Return [x, y] of the center of cell containing provided text 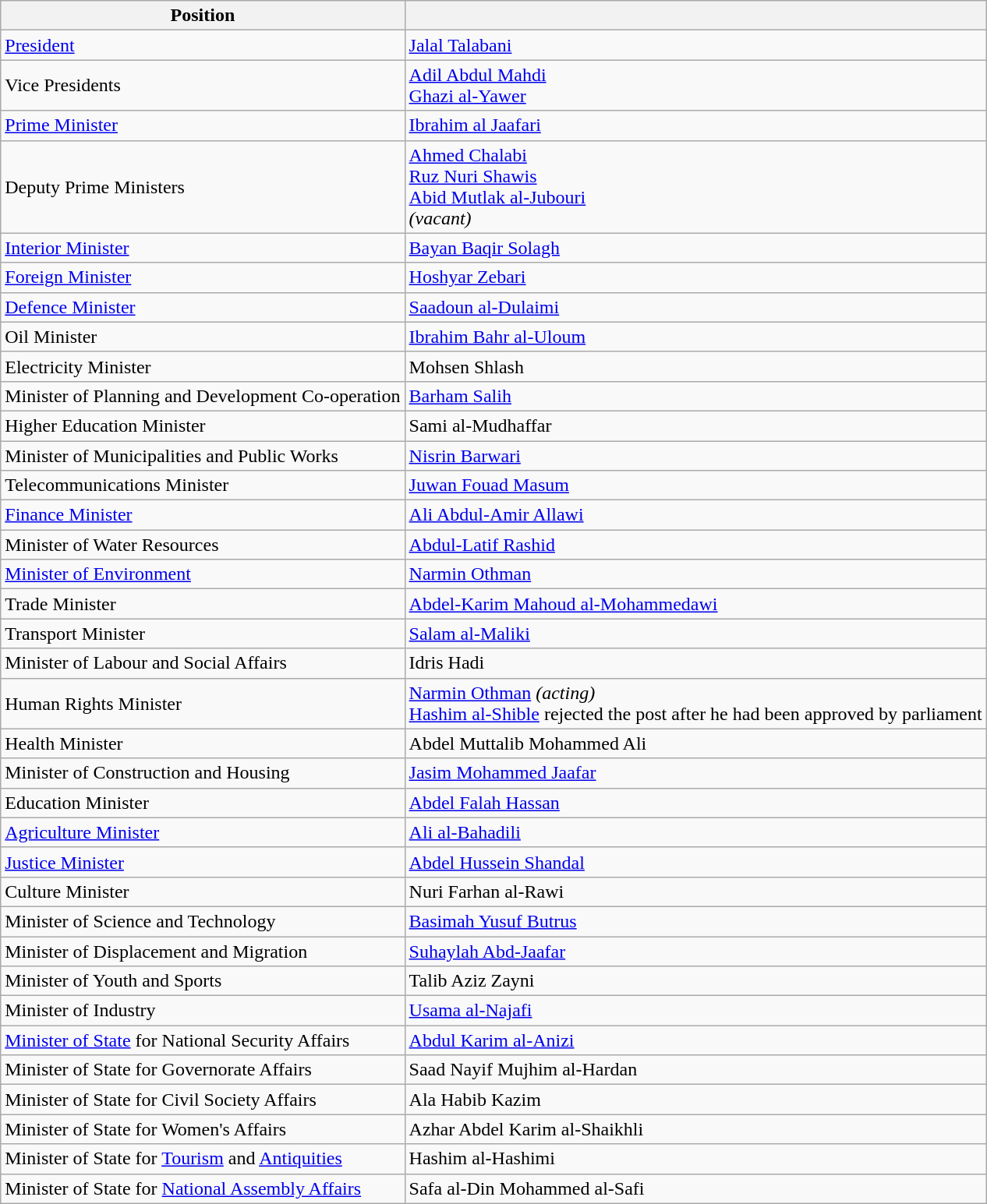
Jalal Talabani [695, 45]
Vice Presidents [203, 86]
Abdel-Karim Mahoud al-Mohammedawi [695, 604]
Electricity Minister [203, 366]
Minister of Water Resources [203, 545]
Culture Minister [203, 892]
Trade Minister [203, 604]
Minister of Industry [203, 1011]
Hashim al-Hashimi [695, 1159]
Narmin Othman (acting)Hashim al-Shible rejected the post after he had been approved by parliament [695, 703]
Abdel Muttalib Mohammed Ali [695, 743]
Barham Salih [695, 396]
Saad Nayif Mujhim al-Hardan [695, 1070]
Sami al-Mudhaffar [695, 425]
Minister of Construction and Housing [203, 773]
Defence Minister [203, 307]
Bayan Baqir Solagh [695, 248]
Minister of State for Governorate Affairs [203, 1070]
Education Minister [203, 803]
Oil Minister [203, 337]
Adil Abdul Mahdi Ghazi al-Yawer [695, 86]
Minister of Science and Technology [203, 921]
Hoshyar Zebari [695, 277]
Idris Hadi [695, 663]
Nisrin Barwari [695, 456]
Interior Minister [203, 248]
Mohsen Shlash [695, 366]
Basimah Yusuf Butrus [695, 921]
Agriculture Minister [203, 832]
Nuri Farhan al-Rawi [695, 892]
Minister of State for Women's Affairs [203, 1129]
Human Rights Minister [203, 703]
Minister of Municipalities and Public Works [203, 456]
Talib Aziz Zayni [695, 981]
Prime Minister [203, 125]
Abdel Falah Hassan [695, 803]
Minister of Planning and Development Co-operation [203, 396]
Justice Minister [203, 862]
Usama al-Najafi [695, 1011]
Saadoun al-Dulaimi [695, 307]
Ali al-Bahadili [695, 832]
Minister of Environment [203, 574]
Minister of State for National Assembly Affairs [203, 1188]
Abdul Karim al-Anizi [695, 1040]
Finance Minister [203, 515]
Position [203, 16]
Narmin Othman [695, 574]
Ahmed ChalabiRuz Nuri ShawisAbid Mutlak al-Jubouri(vacant) [695, 187]
Minister of State for National Security Affairs [203, 1040]
Telecommunications Minister [203, 485]
Ali Abdul-Amir Allawi [695, 515]
President [203, 45]
Minister of Youth and Sports [203, 981]
Minister of State for Civil Society Affairs [203, 1100]
Salam al-Maliki [695, 634]
Juwan Fouad Masum [695, 485]
Abdul-Latif Rashid [695, 545]
Minister of State for Tourism and Antiquities [203, 1159]
Abdel Hussein Shandal [695, 862]
Suhaylah Abd-Jaafar [695, 952]
Minister of Displacement and Migration [203, 952]
Transport Minister [203, 634]
Ibrahim Bahr al-Uloum [695, 337]
Minister of Labour and Social Affairs [203, 663]
Safa al-Din Mohammed al-Safi [695, 1188]
Ibrahim al Jaafari [695, 125]
Higher Education Minister [203, 425]
Health Minister [203, 743]
Foreign Minister [203, 277]
Azhar Abdel Karim al-Shaikhli [695, 1129]
Jasim Mohammed Jaafar [695, 773]
Deputy Prime Ministers [203, 187]
Ala Habib Kazim [695, 1100]
